Provide the [x, y] coordinate of the cell's center where the given text is located.  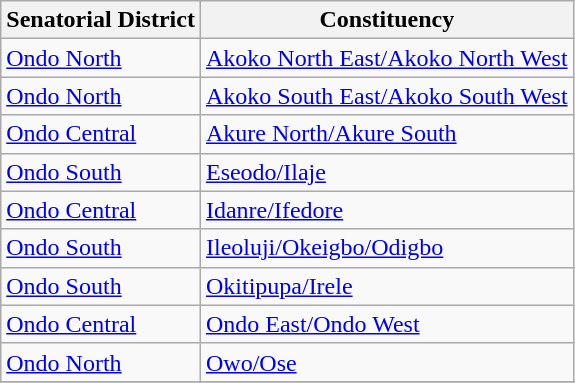
Okitipupa/Irele [386, 286]
Ondo East/Ondo West [386, 324]
Eseodo/Ilaje [386, 172]
Senatorial District [101, 20]
Akoko North East/Akoko North West [386, 58]
Akure North/Akure South [386, 134]
Ileoluji/Okeigbo/Odigbo [386, 248]
Akoko South East/Akoko South West [386, 96]
Idanre/Ifedore [386, 210]
Owo/Ose [386, 362]
Constituency [386, 20]
